For the text-containing cell, return its midpoint in [X, Y] coordinate format. 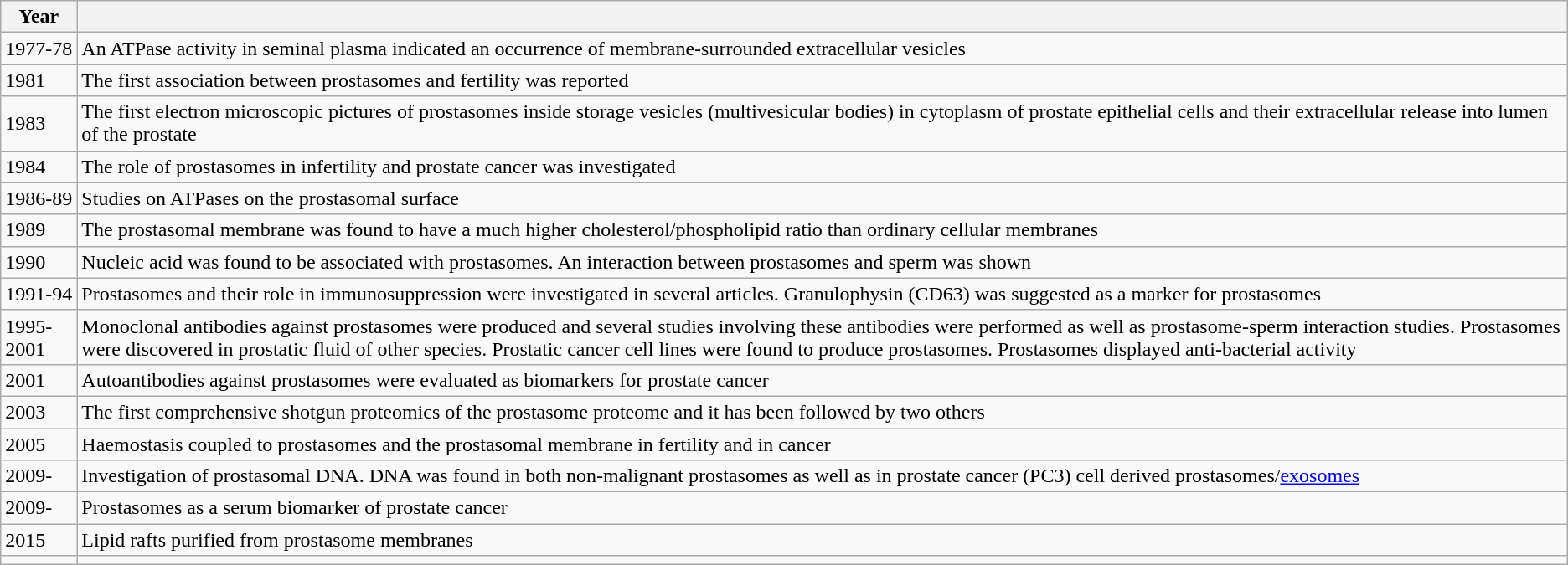
1986-89 [39, 198]
1983 [39, 124]
Studies on ATPases on the prostasomal surface [823, 198]
Nucleic acid was found to be associated with prostasomes. An interaction between prostasomes and sperm was shown [823, 262]
The role of prostasomes in infertility and prostate cancer was investigated [823, 167]
1990 [39, 262]
The first comprehensive shotgun proteomics of the prostasome proteome and it has been followed by two others [823, 412]
An ATPase activity in seminal plasma indicated an occurrence of membrane-surrounded extracellular vesicles [823, 49]
Autoantibodies against prostasomes were evaluated as biomarkers for prostate cancer [823, 380]
2015 [39, 540]
Prostasomes and their role in immunosuppression were investigated in several articles. Granulophysin (CD63) was suggested as a marker for prostasomes [823, 294]
2003 [39, 412]
2005 [39, 444]
Year [39, 17]
2001 [39, 380]
Haemostasis coupled to prostasomes and the prostasomal membrane in fertility and in cancer [823, 444]
Prostasomes as a serum biomarker of prostate cancer [823, 508]
The prostasomal membrane was found to have a much higher cholesterol/phospholipid ratio than ordinary cellular membranes [823, 230]
1977-78 [39, 49]
1989 [39, 230]
Lipid rafts purified from prostasome membranes [823, 540]
1991-94 [39, 294]
1995-2001 [39, 336]
The first association between prostasomes and fertility was reported [823, 80]
1984 [39, 167]
1981 [39, 80]
